Pinpoint the cell where the given text exists, returning its [X, Y] midpoint coordinate. 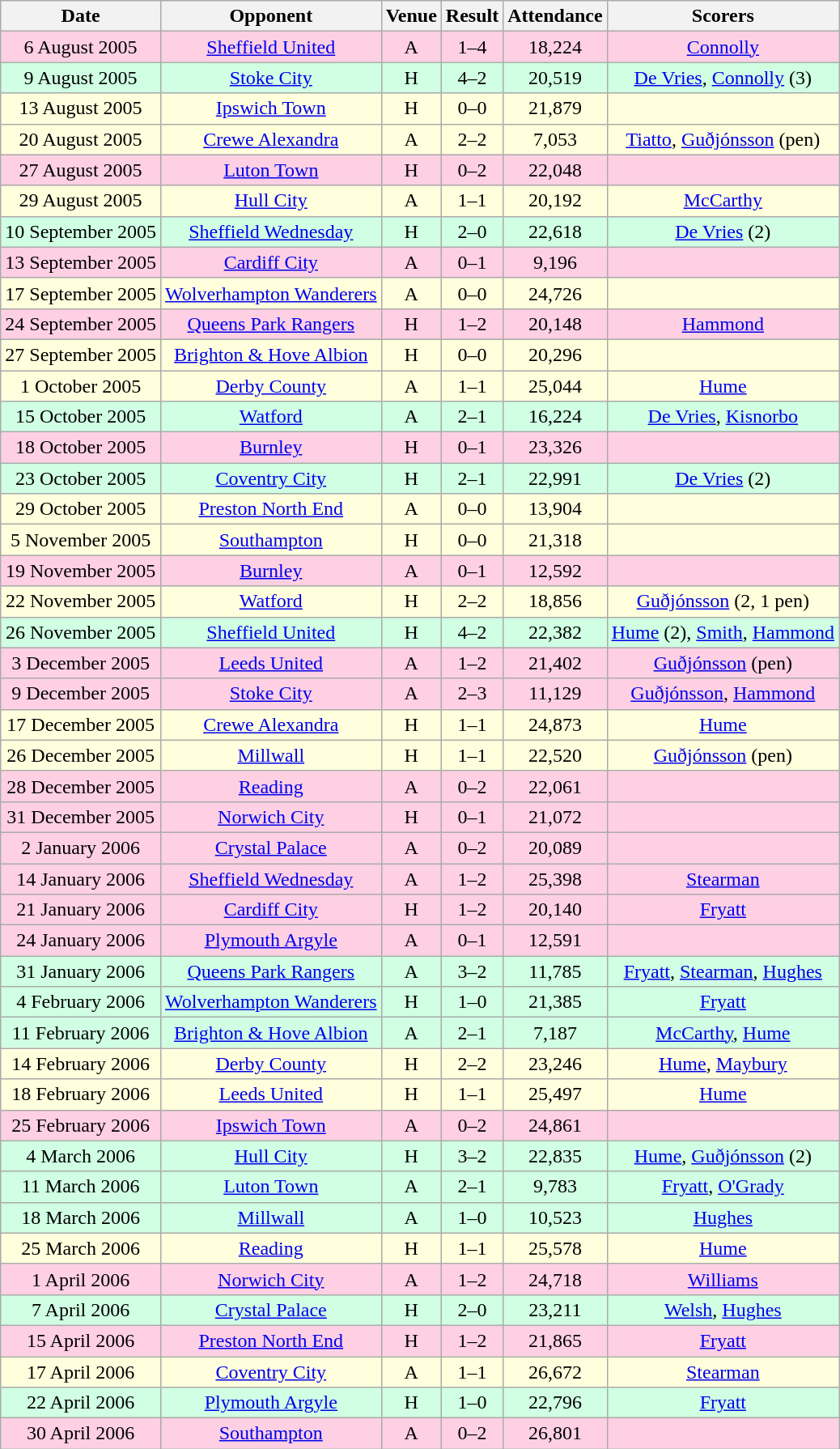
27 September 2005 [81, 355]
12,592 [555, 571]
24,726 [555, 293]
22,796 [555, 1403]
1–4 [472, 47]
4 February 2006 [81, 1002]
5 November 2005 [81, 540]
De Vries, Kisnorbo [723, 417]
24 January 2006 [81, 941]
20,148 [555, 324]
13 September 2005 [81, 262]
26 November 2005 [81, 632]
Attendance [555, 16]
7 April 2006 [81, 1310]
Hume, Maybury [723, 1064]
2 January 2006 [81, 848]
6 August 2005 [81, 47]
20,089 [555, 848]
De Vries, Connolly (3) [723, 78]
Hume, Guðjónsson (2) [723, 1156]
15 April 2006 [81, 1341]
25 March 2006 [81, 1248]
18 October 2005 [81, 448]
21,865 [555, 1341]
22,618 [555, 232]
26,801 [555, 1434]
Fryatt, O'Grady [723, 1187]
22,382 [555, 632]
24,861 [555, 1125]
Williams [723, 1279]
13,904 [555, 509]
24,873 [555, 724]
13 August 2005 [81, 108]
Guðjónsson (2, 1 pen) [723, 601]
9,196 [555, 262]
20,296 [555, 355]
21 January 2006 [81, 910]
18,856 [555, 601]
16,224 [555, 417]
Result [472, 16]
Tiatto, Guðjónsson (pen) [723, 139]
Hammond [723, 324]
Welsh, Hughes [723, 1310]
Opponent [270, 16]
21,879 [555, 108]
14 January 2006 [81, 878]
7,187 [555, 1033]
23 October 2005 [81, 478]
18,224 [555, 47]
21,072 [555, 817]
22 November 2005 [81, 601]
17 April 2006 [81, 1372]
2–3 [472, 694]
Hughes [723, 1217]
21,318 [555, 540]
25,044 [555, 386]
20,519 [555, 78]
26,672 [555, 1372]
23,211 [555, 1310]
29 October 2005 [81, 509]
22 April 2006 [81, 1403]
26 December 2005 [81, 755]
14 February 2006 [81, 1064]
4 March 2006 [81, 1156]
11,129 [555, 694]
22,048 [555, 170]
23,246 [555, 1064]
29 August 2005 [81, 201]
30 April 2006 [81, 1434]
9,783 [555, 1187]
Date [81, 16]
18 February 2006 [81, 1094]
18 March 2006 [81, 1217]
McCarthy, Hume [723, 1033]
11 March 2006 [81, 1187]
25,497 [555, 1094]
10 September 2005 [81, 232]
28 December 2005 [81, 786]
Fryatt, Stearman, Hughes [723, 971]
24,718 [555, 1279]
17 September 2005 [81, 293]
Hume (2), Smith, Hammond [723, 632]
31 December 2005 [81, 817]
25,398 [555, 878]
1 April 2006 [81, 1279]
11,785 [555, 971]
9 August 2005 [81, 78]
Scorers [723, 16]
22,835 [555, 1156]
15 October 2005 [81, 417]
1 October 2005 [81, 386]
McCarthy [723, 201]
25 February 2006 [81, 1125]
19 November 2005 [81, 571]
11 February 2006 [81, 1033]
7,053 [555, 139]
20,192 [555, 201]
20,140 [555, 910]
25,578 [555, 1248]
27 August 2005 [81, 170]
Connolly [723, 47]
Guðjónsson, Hammond [723, 694]
9 December 2005 [81, 694]
12,591 [555, 941]
10,523 [555, 1217]
3 December 2005 [81, 663]
24 September 2005 [81, 324]
22,520 [555, 755]
31 January 2006 [81, 971]
Venue [411, 16]
20 August 2005 [81, 139]
21,402 [555, 663]
21,385 [555, 1002]
17 December 2005 [81, 724]
22,061 [555, 786]
23,326 [555, 448]
22,991 [555, 478]
